From the cell containing the given text, extract its center point as [X, Y] coordinate. 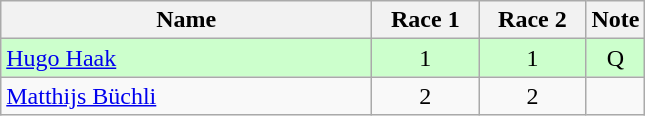
Q [616, 58]
Name [186, 20]
Race 1 [426, 20]
Note [616, 20]
Race 2 [532, 20]
Hugo Haak [186, 58]
Matthijs Büchli [186, 96]
